Output the (X, Y) coordinate of the center of the cell containing the given text.  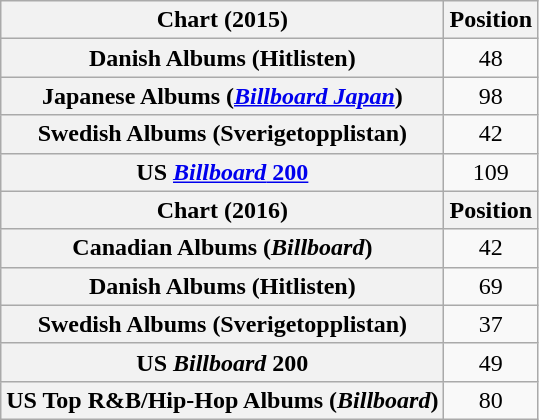
109 (491, 172)
48 (491, 58)
Japanese Albums (Billboard Japan) (222, 96)
Chart (2016) (222, 210)
37 (491, 324)
80 (491, 400)
US Top R&B/Hip-Hop Albums (Billboard) (222, 400)
Chart (2015) (222, 20)
Canadian Albums (Billboard) (222, 248)
98 (491, 96)
69 (491, 286)
49 (491, 362)
